Scan for the cell matching the given text and deliver its (x, y) coordinate at center. 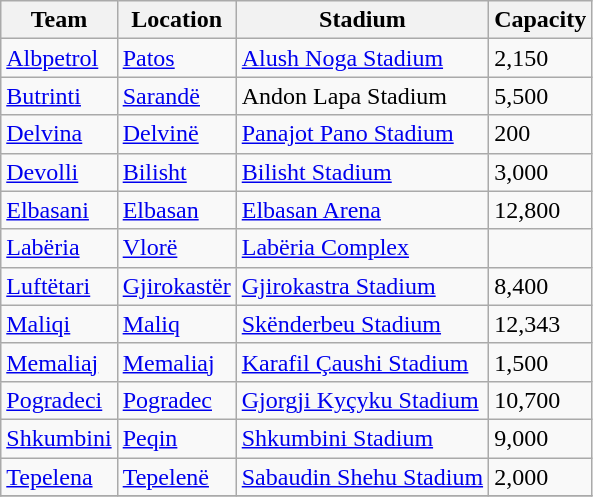
Albpetrol (59, 58)
Elbasani (59, 210)
9,000 (540, 438)
Gjirokastër (176, 286)
Bilisht (176, 172)
12,800 (540, 210)
8,400 (540, 286)
Bilisht Stadium (362, 172)
3,000 (540, 172)
200 (540, 134)
Labëria Complex (362, 248)
Pogradeci (59, 400)
Shkumbini Stadium (362, 438)
Pogradec (176, 400)
Gjorgji Kyçyku Stadium (362, 400)
Elbasan Arena (362, 210)
Patos (176, 58)
10,700 (540, 400)
Luftëtari (59, 286)
2,150 (540, 58)
Sabaudin Shehu Stadium (362, 477)
5,500 (540, 96)
Sarandë (176, 96)
1,500 (540, 362)
Team (59, 20)
Andon Lapa Stadium (362, 96)
Elbasan (176, 210)
Delvinë (176, 134)
Devolli (59, 172)
12,343 (540, 324)
Delvina (59, 134)
Tepelena (59, 477)
Stadium (362, 20)
Tepelenë (176, 477)
Maliqi (59, 324)
Maliq (176, 324)
Gjirokastra Stadium (362, 286)
Karafil Çaushi Stadium (362, 362)
Location (176, 20)
Panajot Pano Stadium (362, 134)
Skënderbeu Stadium (362, 324)
Capacity (540, 20)
2,000 (540, 477)
Peqin (176, 438)
Shkumbini (59, 438)
Labëria (59, 248)
Vlorë (176, 248)
Alush Noga Stadium (362, 58)
Butrinti (59, 96)
